Output the [x, y] coordinate of the center of the cell containing the given text.  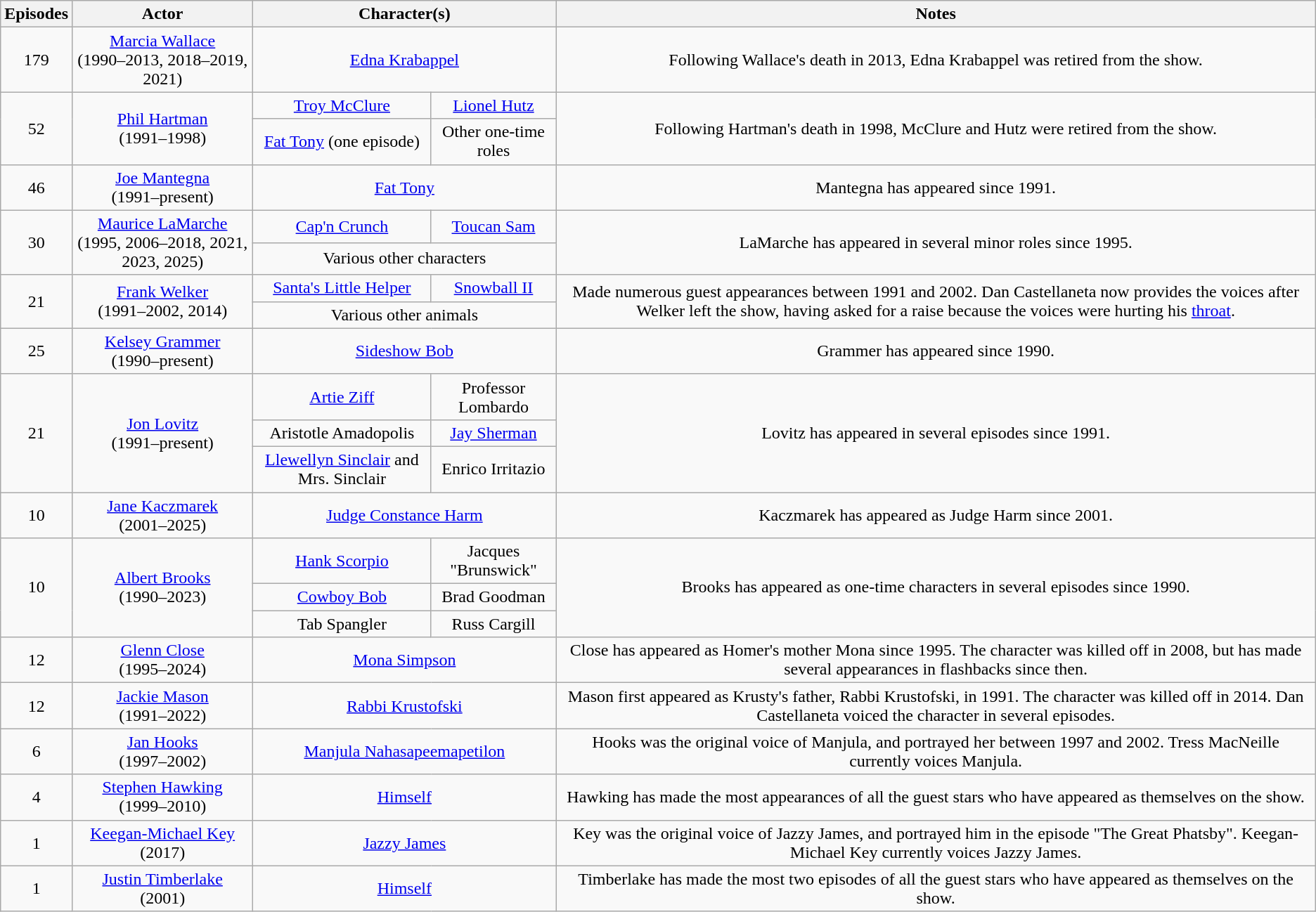
LaMarche has appeared in several minor roles since 1995. [936, 242]
Fat Tony [405, 187]
Notes [936, 14]
Jackie Mason(1991–2022) [163, 705]
Various other characters [405, 259]
Judge Constance Harm [405, 514]
Character(s) [405, 14]
Cap'n Crunch [342, 226]
Hawking has made the most appearances of all the guest stars who have appeared as themselves on the show. [936, 797]
Glenn Close(1995–2024) [163, 660]
30 [37, 242]
Brad Goodman [493, 597]
Marcia Wallace(1990–2013, 2018–2019, 2021) [163, 60]
Jacques "Brunswick" [493, 561]
Grammer has appeared since 1990. [936, 351]
Lionel Hutz [493, 105]
Mantegna has appeared since 1991. [936, 187]
Aristotle Amadopolis [342, 433]
Actor [163, 14]
Sideshow Bob [405, 351]
Keegan-Michael Key(2017) [163, 843]
Albert Brooks(1990–2023) [163, 587]
46 [37, 187]
Jazzy James [405, 843]
Lovitz has appeared in several episodes since 1991. [936, 433]
179 [37, 60]
Phil Hartman(1991–1998) [163, 128]
Hooks was the original voice of Manjula, and portrayed her between 1997 and 2002. Tress MacNeille currently voices Manjula. [936, 752]
Russ Cargill [493, 624]
Various other animals [405, 315]
Enrico Irritazio [493, 469]
Key was the original voice of Jazzy James, and portrayed him in the episode "The Great Phatsby". Keegan-Michael Key currently voices Jazzy James. [936, 843]
Jan Hooks(1997–2002) [163, 752]
Stephen Hawking(1999–2010) [163, 797]
Toucan Sam [493, 226]
Joe Mantegna(1991–present) [163, 187]
Professor Lombardo [493, 396]
Rabbi Krustofski [405, 705]
Kaczmarek has appeared as Judge Harm since 2001. [936, 514]
52 [37, 128]
Other one-time roles [493, 142]
Following Wallace's death in 2013, Edna Krabappel was retired from the show. [936, 60]
Timberlake has made the most two episodes of all the guest stars who have appeared as themselves on the show. [936, 888]
Troy McClure [342, 105]
Justin Timberlake(2001) [163, 888]
Santa's Little Helper [342, 288]
Jon Lovitz(1991–present) [163, 433]
Snowball II [493, 288]
Fat Tony (one episode) [342, 142]
Llewellyn Sinclair and Mrs. Sinclair [342, 469]
Mona Simpson [405, 660]
4 [37, 797]
Cowboy Bob [342, 597]
Jay Sherman [493, 433]
Tab Spangler [342, 624]
Jane Kaczmarek(2001–2025) [163, 514]
Manjula Nahasapeemapetilon [405, 752]
Episodes [37, 14]
6 [37, 752]
Edna Krabappel [405, 60]
Kelsey Grammer(1990–present) [163, 351]
Brooks has appeared as one-time characters in several episodes since 1990. [936, 587]
Frank Welker(1991–2002, 2014) [163, 301]
25 [37, 351]
Artie Ziff [342, 396]
Hank Scorpio [342, 561]
Following Hartman's death in 1998, McClure and Hutz were retired from the show. [936, 128]
Maurice LaMarche(1995, 2006–2018, 2021, 2023, 2025) [163, 242]
